From the cell containing the given text, extract its center point as (X, Y) coordinate. 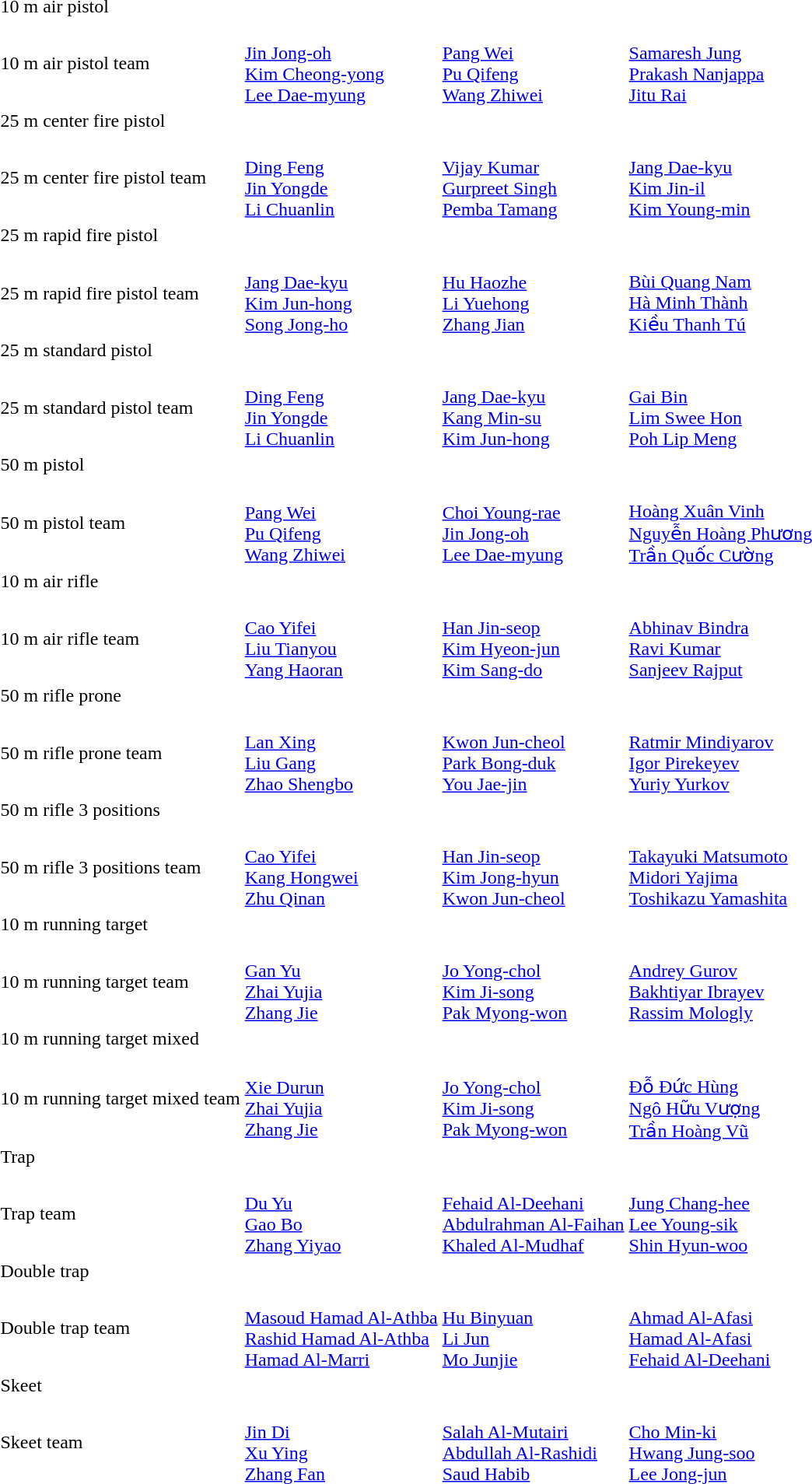
Han Jin-seopKim Hyeon-junKim Sang-do (534, 639)
Han Jin-seopKim Jong-hyunKwon Jun-cheol (534, 868)
Cao YifeiLiu TianyouYang Haoran (341, 639)
Choi Young-raeJin Jong-ohLee Dae-myung (534, 523)
Fehaid Al-DeehaniAbdulrahman Al-FaihanKhaled Al-Mudhaf (534, 1213)
Hu HaozheLi YuehongZhang Jian (534, 292)
Jang Dae-kyuKang Min-suKim Jun-hong (534, 408)
Kwon Jun-cheolPark Bong-dukYou Jae-jin (534, 753)
Lan XingLiu GangZhao Shengbo (341, 753)
Cao YifeiKang HongweiZhu Qinan (341, 868)
Gan YuZhai YujiaZhang Jie (341, 982)
Jang Dae-kyuKim Jun-hongSong Jong-ho (341, 292)
Masoud Hamad Al-AthbaRashid Hamad Al-AthbaHamad Al-Marri (341, 1328)
Du YuGao BoZhang Yiyao (341, 1213)
Xie DurunZhai YujiaZhang Jie (341, 1098)
Vijay KumarGurpreet SinghPemba Tamang (534, 177)
Jin Jong-ohKim Cheong-yongLee Dae-myung (341, 64)
Hu BinyuanLi JunMo Junjie (534, 1328)
